From the cell containing the given text, extract its center point as (X, Y) coordinate. 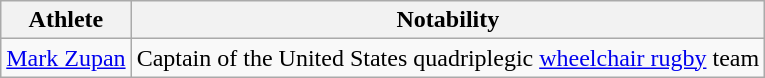
Mark Zupan (66, 58)
Captain of the United States quadriplegic wheelchair rugby team (448, 58)
Notability (448, 20)
Athlete (66, 20)
